Locate the cell with the specified text and output its (x, y) center coordinate. 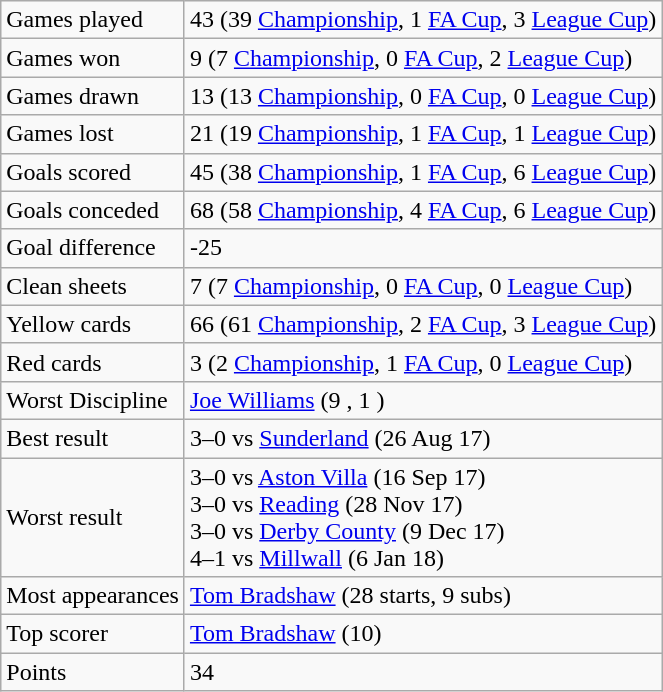
Most appearances (93, 596)
13 (13 Championship, 0 FA Cup, 0 League Cup) (422, 96)
21 (19 Championship, 1 FA Cup, 1 League Cup) (422, 134)
Yellow cards (93, 324)
Clean sheets (93, 286)
Goals scored (93, 172)
Games won (93, 58)
45 (38 Championship, 1 FA Cup, 6 League Cup) (422, 172)
34 (422, 672)
66 (61 Championship, 2 FA Cup, 3 League Cup) (422, 324)
Top scorer (93, 634)
Tom Bradshaw (28 starts, 9 subs) (422, 596)
3–0 vs Aston Villa (16 Sep 17)3–0 vs Reading (28 Nov 17)3–0 vs Derby County (9 Dec 17)4–1 vs Millwall (6 Jan 18) (422, 518)
Joe Williams (9 , 1 ) (422, 400)
Worst result (93, 518)
Points (93, 672)
Goals conceded (93, 210)
Best result (93, 438)
Tom Bradshaw (10) (422, 634)
3 (2 Championship, 1 FA Cup, 0 League Cup) (422, 362)
Games drawn (93, 96)
9 (7 Championship, 0 FA Cup, 2 League Cup) (422, 58)
3–0 vs Sunderland (26 Aug 17) (422, 438)
68 (58 Championship, 4 FA Cup, 6 League Cup) (422, 210)
Goal difference (93, 248)
-25 (422, 248)
Red cards (93, 362)
7 (7 Championship, 0 FA Cup, 0 League Cup) (422, 286)
Games played (93, 20)
Worst Discipline (93, 400)
Games lost (93, 134)
43 (39 Championship, 1 FA Cup, 3 League Cup) (422, 20)
